For the text-containing cell, return its midpoint in (X, Y) coordinate format. 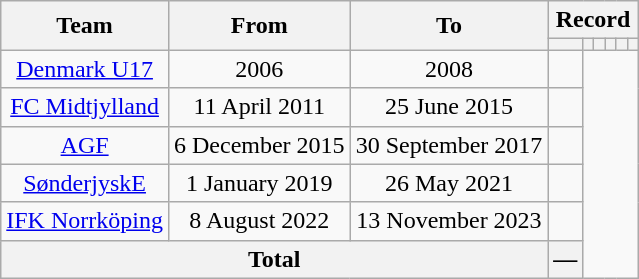
Denmark U17 (85, 69)
25 June 2015 (449, 107)
13 November 2023 (449, 221)
26 May 2021 (449, 183)
11 April 2011 (259, 107)
Total (274, 259)
SønderjyskE (85, 183)
AGF (85, 145)
— (566, 259)
2006 (259, 69)
6 December 2015 (259, 145)
2008 (449, 69)
8 August 2022 (259, 221)
Team (85, 26)
From (259, 26)
Record (593, 20)
1 January 2019 (259, 183)
FC Midtjylland (85, 107)
To (449, 26)
30 September 2017 (449, 145)
IFK Norrköping (85, 221)
